Return the (X, Y) coordinate for the center point of the cell that contains the specified text.  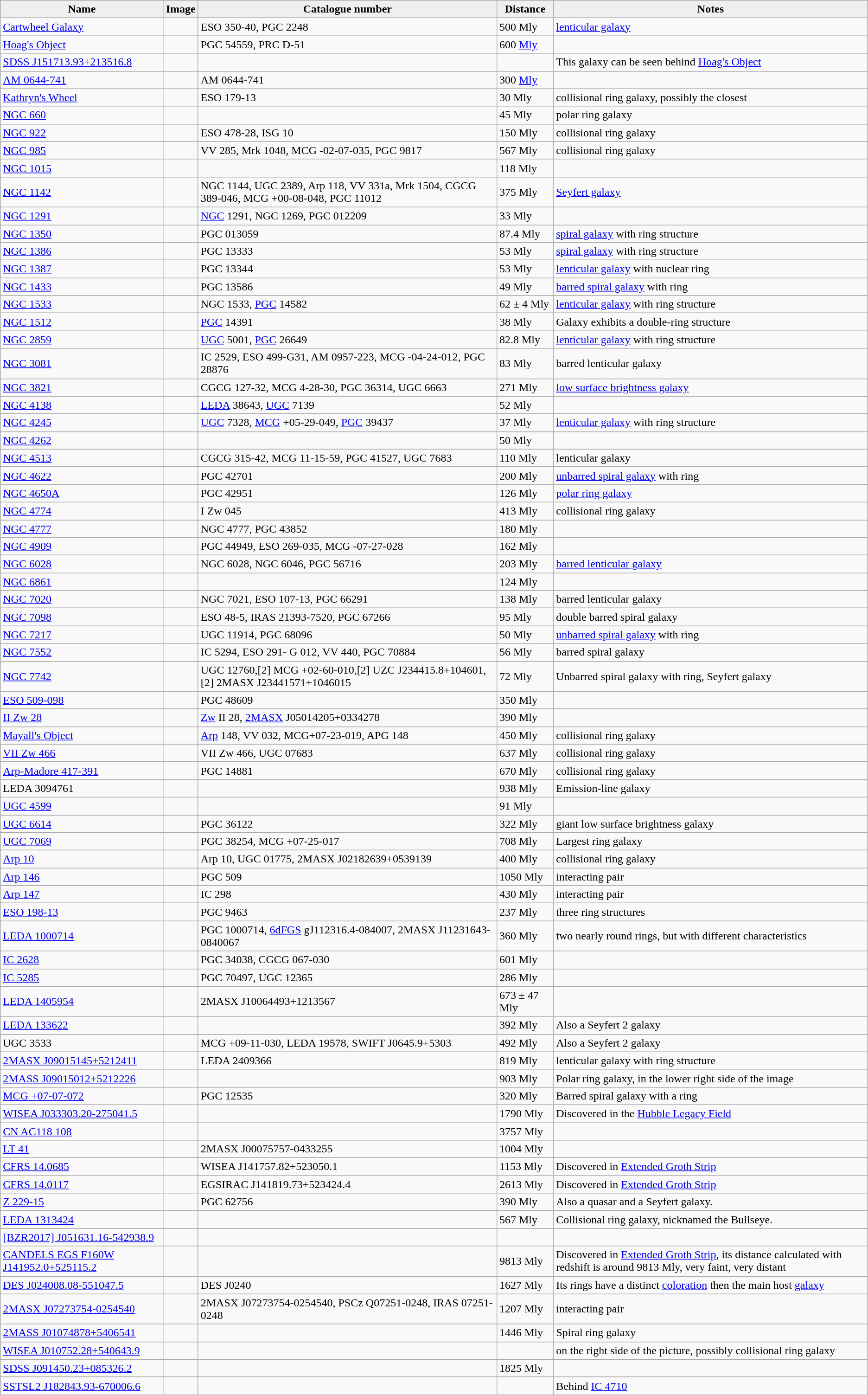
CANDELS EGS F160W J141952.0+525115.2 (82, 1261)
673 ± 47 Mly (525, 1001)
NGC 1291, NGC 1269, PGC 012209 (347, 216)
637 Mly (525, 753)
Hoag's Object (82, 45)
PGC 12535 (347, 1096)
PGC 48609 (347, 700)
903 Mly (525, 1078)
1446 Mly (525, 1333)
400 Mly (525, 859)
Notes (711, 9)
VV 285, Mrk 1048, MCG -02-07-035, PGC 9817 (347, 150)
NGC 4622 (82, 476)
PGC 1000714, 6dFGS gJ112316.4-084007, 2MASX J11231643-0840067 (347, 936)
Also a quasar and a Seyfert galaxy. (711, 1202)
38 Mly (525, 322)
MCG +09-11-030, LEDA 19578, SWIFT J0645.9+5303 (347, 1043)
Zw II 28, 2MASX J05014205+0334278 (347, 718)
Behind IC 4710 (711, 1386)
NGC 1291 (82, 216)
three ring structures (711, 912)
271 Mly (525, 387)
NGC 6861 (82, 582)
LEDA 2409366 (347, 1061)
9813 Mly (525, 1261)
NGC 1144, UGC 2389, Arp 118, VV 331a, Mrk 1504, CGCG 389-046, MCG +00-08-048, PGC 11012 (347, 192)
72 Mly (525, 676)
ESO 48-5, IRAS 21393-7520, PGC 67266 (347, 617)
Image (181, 9)
286 Mly (525, 977)
NGC 7098 (82, 617)
1004 Mly (525, 1149)
200 Mly (525, 476)
322 Mly (525, 823)
LEDA 38643, UGC 7139 (347, 405)
NGC 4650A (82, 493)
NGC 3081 (82, 364)
PGC 44949, ESO 269-035, MCG -07-27-028 (347, 546)
barred spiral galaxy (711, 652)
1050 Mly (525, 877)
Discovered in Extended Groth Strip, its distance calculated with redshift is around 9813 Mly, very faint, very distant (711, 1261)
492 Mly (525, 1043)
Arp 10 (82, 859)
Arp-Madore 417-391 (82, 771)
PGC 13344 (347, 269)
DES J0240 (347, 1285)
413 Mly (525, 511)
SDSS J091450.23+085326.2 (82, 1368)
two nearly round rings, but with different characteristics (711, 936)
Arp 146 (82, 877)
NGC 7742 (82, 676)
320 Mly (525, 1096)
NGC 2859 (82, 340)
SSTSL2 J182843.93-670006.6 (82, 1386)
CGCG 315-42, MCG 11-15-59, PGC 41527, UGC 7683 (347, 458)
2MASX J10064493+1213567 (347, 1001)
Mayall's Object (82, 735)
37 Mly (525, 423)
Arp 148, VV 032, MCG+07-23-019, APG 148 (347, 735)
Seyfert galaxy (711, 192)
2MASX J00075757-0433255 (347, 1149)
Barred spiral galaxy with a ring (711, 1096)
VII Zw 466 (82, 753)
819 Mly (525, 1061)
938 Mly (525, 788)
low surface brightness galaxy (711, 387)
NGC 1512 (82, 322)
1627 Mly (525, 1285)
118 Mly (525, 168)
601 Mly (525, 960)
I Zw 045 (347, 511)
UGC 7069 (82, 842)
Catalogue number (347, 9)
IC 5294, ESO 291- G 012, VV 440, PGC 70884 (347, 652)
UGC 4599 (82, 806)
NGC 4909 (82, 546)
[BZR2017] J051631.16-542938.9 (82, 1237)
PGC 509 (347, 877)
LEDA 1000714 (82, 936)
500 Mly (525, 27)
WISEA J033303.20-275041.5 (82, 1113)
DES J024008.08-551047.5 (82, 1285)
NGC 4138 (82, 405)
NGC 985 (82, 150)
NGC 1386 (82, 251)
Cartwheel Galaxy (82, 27)
91 Mly (525, 806)
MCG +07-07-072 (82, 1096)
ESO 350-40, PGC 2248 (347, 27)
300 Mly (525, 80)
83 Mly (525, 364)
Polar ring galaxy, in the lower right side of the image (711, 1078)
This galaxy can be seen behind Hoag's Object (711, 62)
PGC 38254, MCG +07-25-017 (347, 842)
NGC 1350 (82, 233)
Distance (525, 9)
UGC 7328, MCG +05-29-049, PGC 39437 (347, 423)
LEDA 3094761 (82, 788)
double barred spiral galaxy (711, 617)
124 Mly (525, 582)
NGC 6028, NGC 6046, PGC 56716 (347, 564)
NGC 660 (82, 115)
NGC 1533 (82, 304)
PGC 62756 (347, 1202)
UGC 5001, PGC 26649 (347, 340)
IC 2529, ESO 499-G31, AM 0957-223, MCG -04-24-012, PGC 28876 (347, 364)
UGC 3533 (82, 1043)
NGC 3821 (82, 387)
NGC 1015 (82, 168)
1153 Mly (525, 1167)
Largest ring galaxy (711, 842)
2MASX J07273754-0254540, PSCz Q07251-0248, IRAS 07251-0248 (347, 1309)
PGC 13333 (347, 251)
VII Zw 466, UGC 07683 (347, 753)
NGC 922 (82, 133)
Spiral ring galaxy (711, 1333)
600 Mly (525, 45)
Its rings have a distinct coloration then the main host galaxy (711, 1285)
56 Mly (525, 652)
PGC 34038, CGCG 067-030 (347, 960)
PGC 54559, PRC D-51 (347, 45)
2613 Mly (525, 1184)
IC 298 (347, 894)
lenticular galaxy with nuclear ring (711, 269)
NGC 1387 (82, 269)
2MASX J07273754-0254540 (82, 1309)
NGC 6028 (82, 564)
EGSIRAC J141819.73+523424.4 (347, 1184)
NGC 7020 (82, 599)
PGC 9463 (347, 912)
62 ± 4 Mly (525, 304)
NGC 4262 (82, 440)
ESO 198-13 (82, 912)
collisional ring galaxy, possibly the closest (711, 97)
NGC 4245 (82, 423)
Z 229-15 (82, 1202)
ESO 509-098 (82, 700)
LEDA 1313424 (82, 1220)
PGC 36122 (347, 823)
237 Mly (525, 912)
Arp 147 (82, 894)
NGC 1142 (82, 192)
2MASS J01074878+5406541 (82, 1333)
SDSS J151713.93+213516.8 (82, 62)
180 Mly (525, 528)
CGCG 127-32, MCG 4-28-30, PGC 36314, UGC 6663 (347, 387)
2MASS J09015012+5212226 (82, 1078)
150 Mly (525, 133)
2MASX J09015145+5212411 (82, 1061)
Emission-line galaxy (711, 788)
49 Mly (525, 287)
PGC 13586 (347, 287)
NGC 1533, PGC 14582 (347, 304)
392 Mly (525, 1025)
WISEA J141757.82+523050.1 (347, 1167)
PGC 42701 (347, 476)
LT 41 (82, 1149)
IC 5285 (82, 977)
87.4 Mly (525, 233)
NGC 7217 (82, 635)
CFRS 14.0685 (82, 1167)
95 Mly (525, 617)
162 Mly (525, 546)
PGC 70497, UGC 12365 (347, 977)
360 Mly (525, 936)
Name (82, 9)
WISEA J010752.28+540643.9 (82, 1350)
NGC 7021, ESO 107-13, PGC 66291 (347, 599)
3757 Mly (525, 1131)
1790 Mly (525, 1113)
NGC 4777 (82, 528)
UGC 12760,[2] MCG +02-60-010,[2] UZC J234415.8+104601,[2] 2MASX J23441571+1046015 (347, 676)
barred spiral galaxy with ring (711, 287)
138 Mly (525, 599)
Discovered in the Hubble Legacy Field (711, 1113)
52 Mly (525, 405)
708 Mly (525, 842)
670 Mly (525, 771)
NGC 4513 (82, 458)
IC 2628 (82, 960)
450 Mly (525, 735)
PGC 013059 (347, 233)
NGC 7552 (82, 652)
375 Mly (525, 192)
Collisional ring galaxy, nicknamed the Bullseye. (711, 1220)
ESO 179-13 (347, 97)
430 Mly (525, 894)
Kathryn's Wheel (82, 97)
ESO 478-28, ISG 10 (347, 133)
1207 Mly (525, 1309)
126 Mly (525, 493)
LEDA 133622 (82, 1025)
NGC 4774 (82, 511)
Unbarred spiral galaxy with ring, Seyfert galaxy (711, 676)
1825 Mly (525, 1368)
UGC 11914, PGC 68096 (347, 635)
on the right side of the picture, possibly collisional ring galaxy (711, 1350)
NGC 1433 (82, 287)
350 Mly (525, 700)
giant low surface brightness galaxy (711, 823)
CFRS 14.0117 (82, 1184)
UGC 6614 (82, 823)
NGC 4777, PGC 43852 (347, 528)
110 Mly (525, 458)
PGC 42951 (347, 493)
CN AC118 108 (82, 1131)
LEDA 1405954 (82, 1001)
45 Mly (525, 115)
30 Mly (525, 97)
PGC 14881 (347, 771)
Arp 10, UGC 01775, 2MASX J02182639+0539139 (347, 859)
PGC 14391 (347, 322)
II Zw 28 (82, 718)
Galaxy exhibits a double-ring structure (711, 322)
33 Mly (525, 216)
82.8 Mly (525, 340)
203 Mly (525, 564)
